Provide the (X, Y) coordinate of the cell's center where the given text is located.  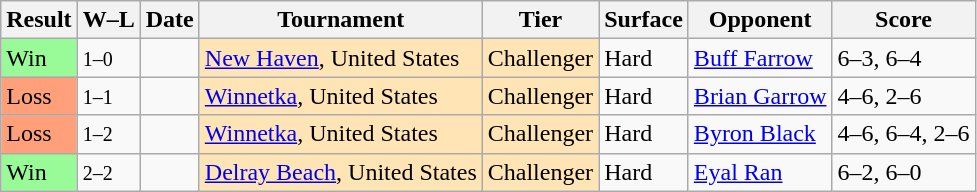
Brian Garrow (760, 96)
New Haven, United States (340, 58)
Tier (540, 20)
Eyal Ran (760, 172)
Byron Black (760, 134)
6–3, 6–4 (904, 58)
Surface (644, 20)
Date (170, 20)
4–6, 6–4, 2–6 (904, 134)
Buff Farrow (760, 58)
Tournament (340, 20)
Opponent (760, 20)
1–1 (108, 96)
1–0 (108, 58)
W–L (108, 20)
6–2, 6–0 (904, 172)
4–6, 2–6 (904, 96)
Delray Beach, United States (340, 172)
Score (904, 20)
1–2 (108, 134)
2–2 (108, 172)
Result (39, 20)
